Identify which cell holds the provided text, then report its [x, y] central coordinate. 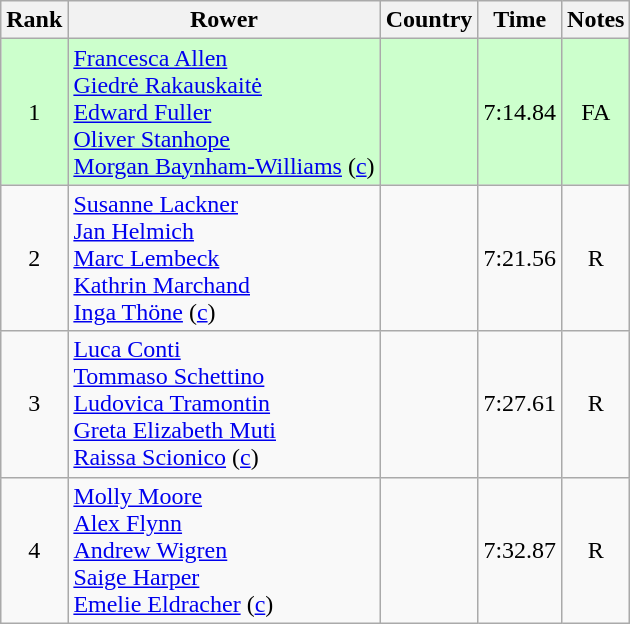
Rower [224, 20]
Time [520, 20]
Rank [34, 20]
Molly MooreAlex FlynnAndrew WigrenSaige HarperEmelie Eldracher (c) [224, 550]
7:32.87 [520, 550]
Luca ContiTommaso SchettinoLudovica TramontinGreta Elizabeth MutiRaissa Scionico (c) [224, 404]
4 [34, 550]
3 [34, 404]
Francesca AllenGiedrė RakauskaitėEdward FullerOliver StanhopeMorgan Baynham-Williams (c) [224, 112]
FA [596, 112]
Notes [596, 20]
Susanne LacknerJan HelmichMarc LembeckKathrin MarchandInga Thöne (c) [224, 258]
7:14.84 [520, 112]
7:27.61 [520, 404]
7:21.56 [520, 258]
2 [34, 258]
Country [429, 20]
1 [34, 112]
